From the cell containing the given text, extract its center point as (x, y) coordinate. 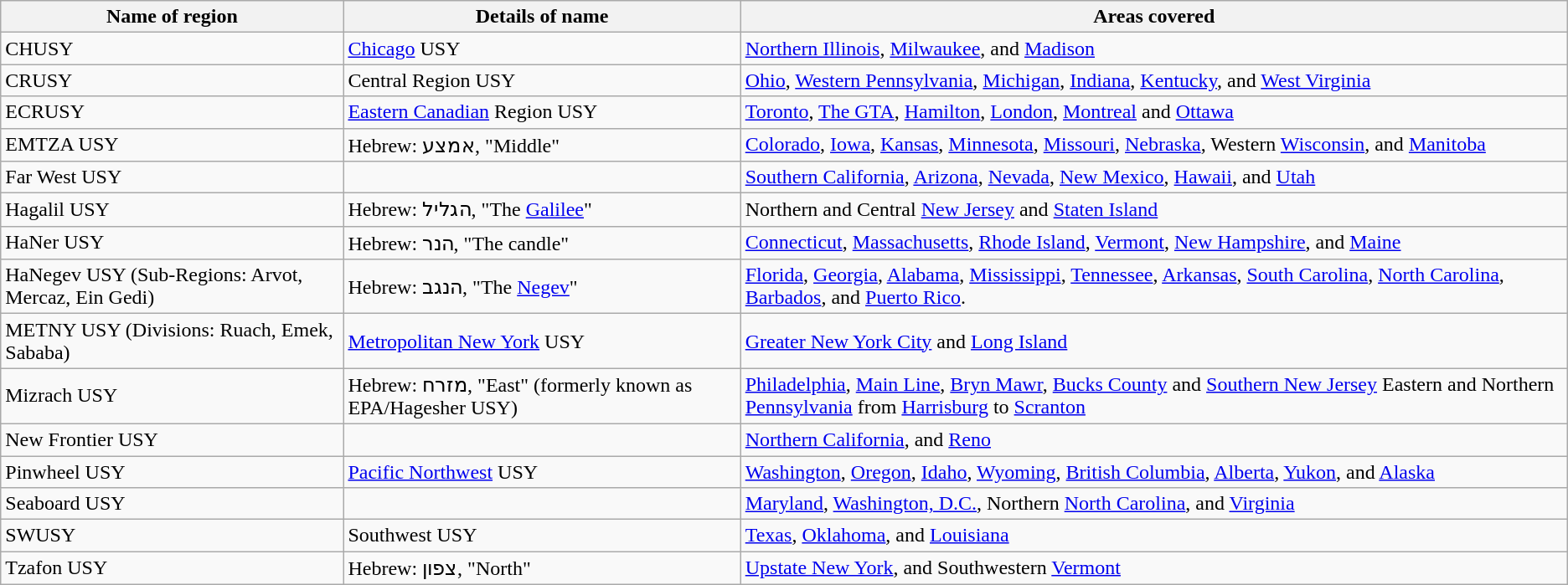
Ohio, Western Pennsylvania, Michigan, Indiana, Kentucky, and West Virginia (1154, 80)
Hebrew: הנר, "The candle" (542, 243)
Hebrew: אמצע, "Middle" (542, 145)
Northern California, and Reno (1154, 439)
Philadelphia, Main Line, Bryn Mawr, Bucks County and Southern New Jersey Eastern and Northern Pennsylvania from Harrisburg to Scranton (1154, 397)
Name of region (173, 17)
Hebrew: הנגב, "The Negev" (542, 286)
ECRUSY (173, 112)
HaNegev USY (Sub-Regions: Arvot, Mercaz, Ein Gedi) (173, 286)
Tzafon USY (173, 568)
CRUSY (173, 80)
Upstate New York, and Southwestern Vermont (1154, 568)
Details of name (542, 17)
Hagalil USY (173, 210)
Florida, Georgia, Alabama, Mississippi, Tennessee, Arkansas, South Carolina, North Carolina, Barbados, and Puerto Rico. (1154, 286)
Far West USY (173, 177)
SWUSY (173, 536)
EMTZA USY (173, 145)
Texas, Oklahoma, and Louisiana (1154, 536)
Pacific Northwest USY (542, 471)
Toronto, The GTA, Hamilton, London, Montreal and Ottawa (1154, 112)
Southern California, Arizona, Nevada, New Mexico, Hawaii, and Utah (1154, 177)
Greater New York City and Long Island (1154, 341)
Washington, Oregon, Idaho, Wyoming, British Columbia, Alberta, Yukon, and Alaska (1154, 471)
CHUSY (173, 49)
Mizrach USY (173, 397)
Maryland, Washington, D.C., Northern North Carolina, and Virginia (1154, 504)
Hebrew: מזרח, "East" (formerly known as EPA/Hagesher USY) (542, 397)
Colorado, Iowa, Kansas, Minnesota, Missouri, Nebraska, Western Wisconsin, and Manitoba (1154, 145)
Metropolitan New York USY (542, 341)
Northern Illinois, Milwaukee, and Madison (1154, 49)
Southwest USY (542, 536)
New Frontier USY (173, 439)
Eastern Canadian Region USY (542, 112)
Connecticut, Massachusetts, Rhode Island, Vermont, New Hampshire, and Maine (1154, 243)
Areas covered (1154, 17)
Northern and Central New Jersey and Staten Island (1154, 210)
Chicago USY (542, 49)
Hebrew: צפון, "North" (542, 568)
Seaboard USY (173, 504)
METNY USY (Divisions: Ruach, Emek, Sababa) (173, 341)
Central Region USY (542, 80)
HaNer USY (173, 243)
Hebrew: הגליל, "The Galilee" (542, 210)
Pinwheel USY (173, 471)
